Provide the (X, Y) coordinate of the cell's center where the given text is located.  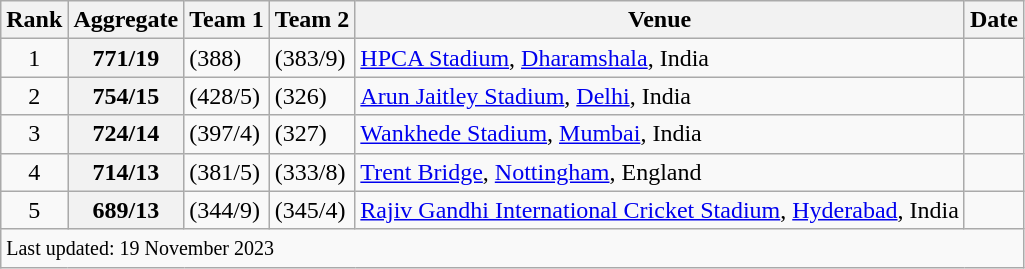
HPCA Stadium, Dharamshala, India (660, 58)
771/19 (126, 58)
Team 2 (312, 20)
Date (994, 20)
1 (34, 58)
(327) (312, 134)
754/15 (126, 96)
(326) (312, 96)
Rank (34, 20)
Team 1 (227, 20)
(397/4) (227, 134)
714/13 (126, 172)
Aggregate (126, 20)
(388) (227, 58)
Last updated: 19 November 2023 (512, 248)
2 (34, 96)
(344/9) (227, 210)
Wankhede Stadium, Mumbai, India (660, 134)
3 (34, 134)
4 (34, 172)
Rajiv Gandhi International Cricket Stadium, Hyderabad, India (660, 210)
(333/8) (312, 172)
(383/9) (312, 58)
689/13 (126, 210)
(345/4) (312, 210)
Arun Jaitley Stadium, Delhi, India (660, 96)
5 (34, 210)
Trent Bridge, Nottingham, England (660, 172)
Venue (660, 20)
(428/5) (227, 96)
(381/5) (227, 172)
724/14 (126, 134)
